Provide the (x, y) coordinate of the cell's center where the given text is located.  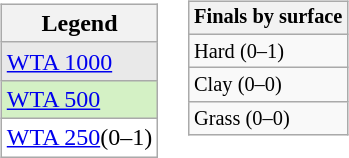
Clay (0–0) (268, 85)
Legend (79, 23)
Grass (0–0) (268, 119)
WTA 500 (79, 99)
WTA 250(0–1) (79, 137)
Hard (0–1) (268, 51)
WTA 1000 (79, 61)
Finals by surface (268, 18)
